Determine the [X, Y] coordinate at the center of the cell enclosing the given text.  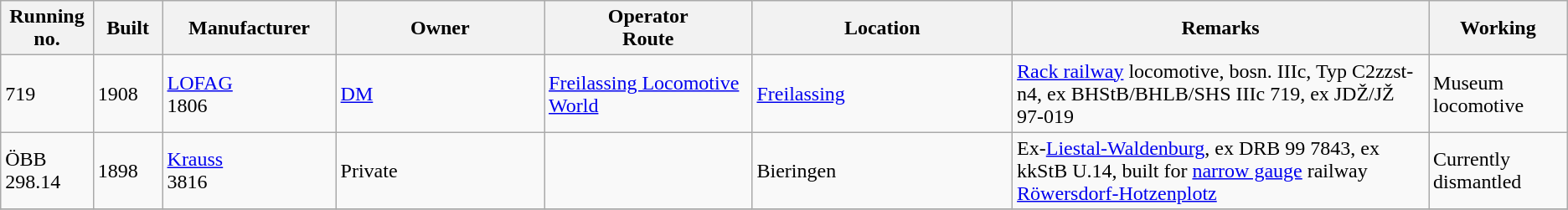
ÖBB 298.14 [47, 171]
Working [1498, 28]
Krauss3816 [250, 171]
Freilassing [883, 94]
Bieringen [883, 171]
Built [127, 28]
LOFAG1806 [250, 94]
Rack railway locomotive, bosn. IIIc, Typ C2zzst-n4, ex BHStB/BHLB/SHS IIIc 719, ex JDŽ/JŽ 97-019 [1221, 94]
Currently dismantled [1498, 171]
Museum locomotive [1498, 94]
Runningno. [47, 28]
719 [47, 94]
1898 [127, 171]
Remarks [1221, 28]
Freilassing Locomotive World [648, 94]
Ex-Liestal-Waldenburg, ex DRB 99 7843, ex kkStB U.14, built for narrow gauge railway Röwersdorf-Hotzenplotz [1221, 171]
OperatorRoute [648, 28]
Location [883, 28]
Private [440, 171]
Manufacturer [250, 28]
DM [440, 94]
1908 [127, 94]
Owner [440, 28]
